Identify which cell holds the provided text, then report its [x, y] central coordinate. 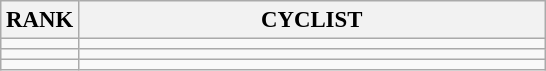
RANK [40, 20]
CYCLIST [312, 20]
